Pinpoint the cell where the given text exists, returning its (x, y) midpoint coordinate. 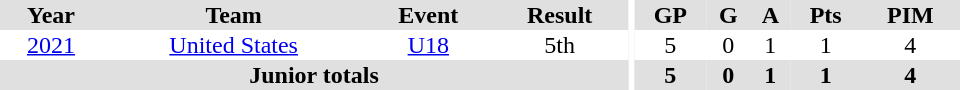
Result (560, 15)
Event (428, 15)
Team (234, 15)
Junior totals (314, 75)
PIM (910, 15)
G (728, 15)
2021 (51, 45)
United States (234, 45)
GP (670, 15)
Year (51, 15)
A (770, 15)
5th (560, 45)
U18 (428, 45)
Pts (826, 15)
